From the cell containing the given text, extract its center point as [X, Y] coordinate. 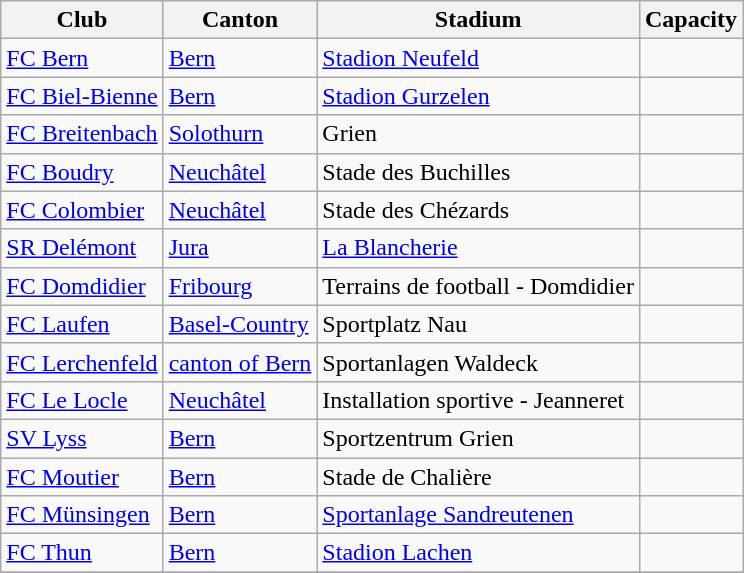
Stade des Chézards [478, 210]
FC Colombier [82, 210]
Canton [240, 20]
Sportanlage Sandreutenen [478, 515]
FC Moutier [82, 477]
Fribourg [240, 286]
Stade des Buchilles [478, 172]
FC Laufen [82, 324]
SV Lyss [82, 438]
Stadion Gurzelen [478, 96]
canton of Bern [240, 362]
Stadion Neufeld [478, 58]
Sportplatz Nau [478, 324]
FC Breitenbach [82, 134]
Installation sportive - Jeanneret [478, 400]
FC Thun [82, 553]
Grien [478, 134]
FC Münsingen [82, 515]
Sportzentrum Grien [478, 438]
FC Boudry [82, 172]
Solothurn [240, 134]
FC Bern [82, 58]
Stadium [478, 20]
Club [82, 20]
FC Le Locle [82, 400]
Stade de Chalière [478, 477]
SR Delémont [82, 248]
Jura [240, 248]
Terrains de football - Domdidier [478, 286]
FC Biel-Bienne [82, 96]
FC Domdidier [82, 286]
FC Lerchenfeld [82, 362]
Basel-Country [240, 324]
Stadion Lachen [478, 553]
Capacity [690, 20]
Sportanlagen Waldeck [478, 362]
La Blancherie [478, 248]
